Return the (x, y) coordinate for the center point of the cell that contains the specified text.  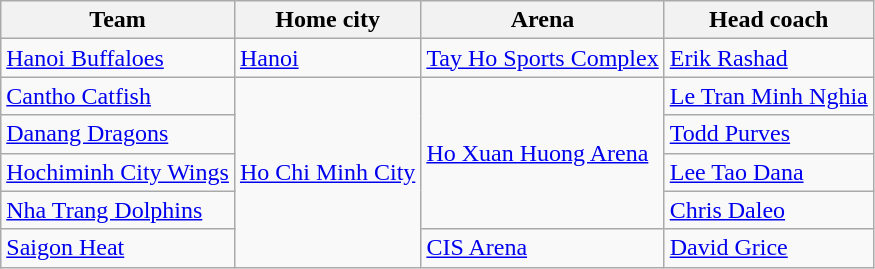
Danang Dragons (118, 134)
Hanoi (327, 58)
Hochiminh City Wings (118, 172)
Team (118, 20)
Cantho Catfish (118, 96)
Nha Trang Dolphins (118, 210)
Hanoi Buffaloes (118, 58)
Lee Tao Dana (768, 172)
Head coach (768, 20)
Chris Daleo (768, 210)
Home city (327, 20)
Ho Xuan Huong Arena (542, 153)
Saigon Heat (118, 248)
Todd Purves (768, 134)
Tay Ho Sports Complex (542, 58)
Le Tran Minh Nghia (768, 96)
Arena (542, 20)
Ho Chi Minh City (327, 172)
David Grice (768, 248)
Erik Rashad (768, 58)
CIS Arena (542, 248)
